Return [X, Y] of the center of cell containing provided text 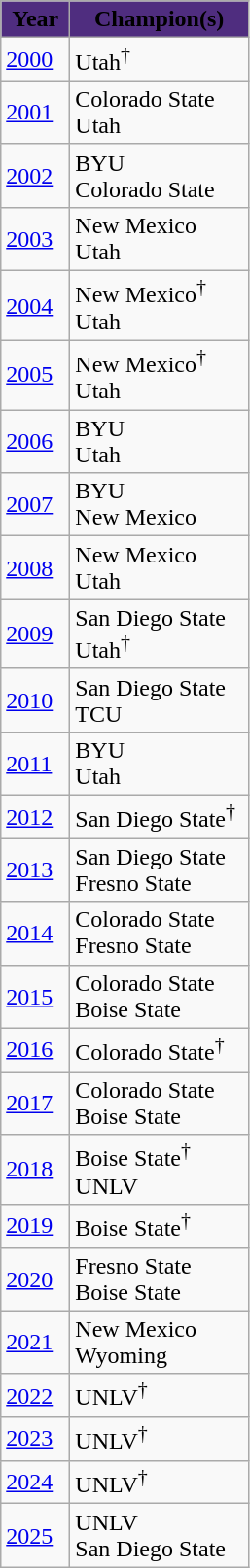
Fresno StateBoise State [160, 1278]
2000 [35, 60]
2014 [35, 933]
2010 [35, 699]
2006 [35, 441]
Boise State† [160, 1226]
Boise State†UNLV [160, 1170]
2020 [35, 1278]
2016 [35, 1049]
Year [35, 19]
2008 [35, 567]
BYUColorado State [160, 175]
Colorado StateUtah [160, 113]
2015 [35, 997]
New MexicoWyoming [160, 1343]
2021 [35, 1343]
2004 [35, 306]
San Diego StateTCU [160, 699]
San Diego StateFresno State [160, 870]
2012 [35, 818]
Champion(s) [160, 19]
2002 [35, 175]
Colorado State† [160, 1049]
2001 [35, 113]
San Diego State† [160, 818]
UNLVSan Diego State [160, 1535]
2019 [35, 1226]
Colorado StateFresno State [160, 933]
2023 [35, 1440]
2005 [35, 375]
Utah† [160, 60]
2007 [35, 505]
2017 [35, 1104]
2025 [35, 1535]
San Diego StateUtah† [160, 634]
2024 [35, 1483]
2022 [35, 1395]
2018 [35, 1170]
2009 [35, 634]
2013 [35, 870]
BYUNew Mexico [160, 505]
2011 [35, 764]
2003 [35, 239]
